Determine the (x, y) coordinate at the center of the cell enclosing the given text.  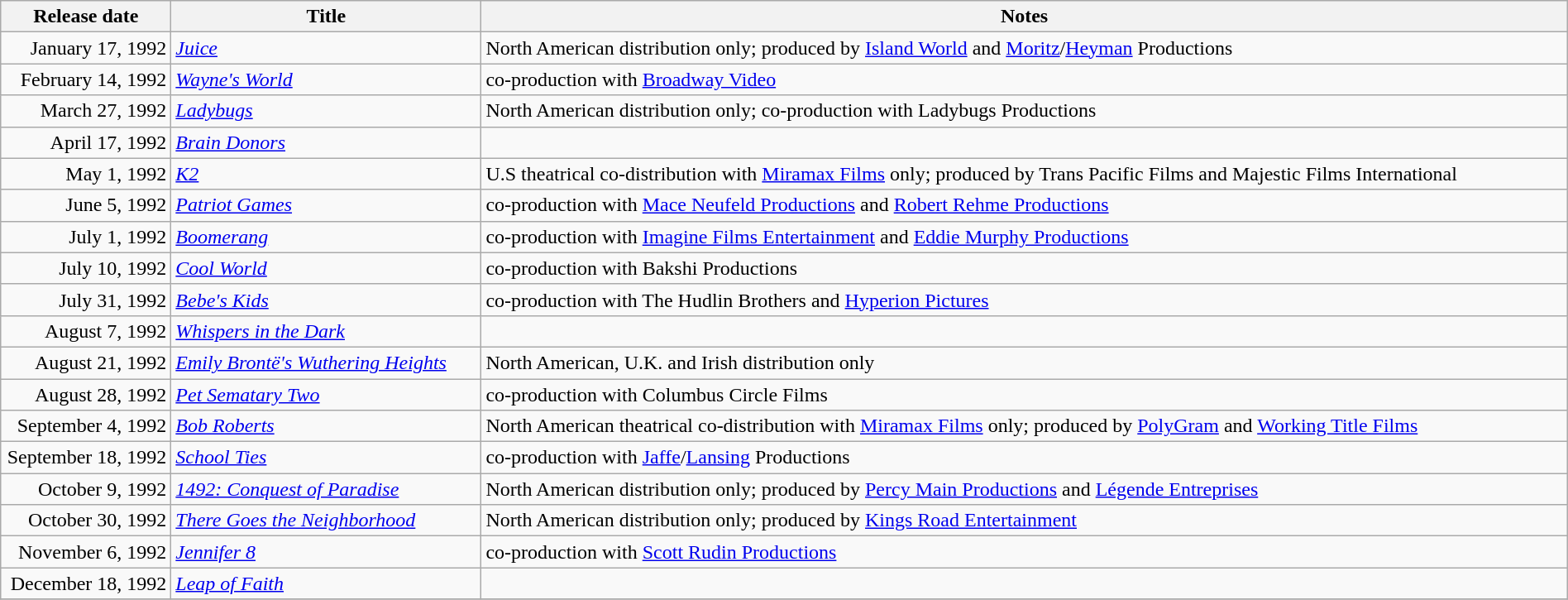
Bob Roberts (326, 426)
Cool World (326, 268)
December 18, 1992 (86, 583)
Leap of Faith (326, 583)
School Ties (326, 458)
Notes (1024, 17)
co-production with The Hudlin Brothers and Hyperion Pictures (1024, 300)
Wayne's World (326, 79)
Ladybugs (326, 111)
co-production with Scott Rudin Productions (1024, 552)
K2 (326, 174)
North American theatrical co-distribution with Miramax Films only; produced by PolyGram and Working Title Films (1024, 426)
Whispers in the Dark (326, 331)
North American distribution only; produced by Percy Main Productions and Légende Entreprises (1024, 489)
co-production with Columbus Circle Films (1024, 395)
July 10, 1992 (86, 268)
Jennifer 8 (326, 552)
North American distribution only; co-production with Ladybugs Productions (1024, 111)
North American, U.K. and Irish distribution only (1024, 362)
Release date (86, 17)
March 27, 1992 (86, 111)
co-production with Jaffe/Lansing Productions (1024, 458)
co-production with Mace Neufeld Productions and Robert Rehme Productions (1024, 205)
August 7, 1992 (86, 331)
July 1, 1992 (86, 237)
September 18, 1992 (86, 458)
Pet Sematary Two (326, 395)
Patriot Games (326, 205)
October 9, 1992 (86, 489)
July 31, 1992 (86, 300)
co-production with Imagine Films Entertainment and Eddie Murphy Productions (1024, 237)
November 6, 1992 (86, 552)
Bebe's Kids (326, 300)
Title (326, 17)
May 1, 1992 (86, 174)
Boomerang (326, 237)
January 17, 1992 (86, 48)
North American distribution only; produced by Island World and Moritz/Heyman Productions (1024, 48)
North American distribution only; produced by Kings Road Entertainment (1024, 521)
U.S theatrical co-distribution with Miramax Films only; produced by Trans Pacific Films and Majestic Films International (1024, 174)
August 21, 1992 (86, 362)
October 30, 1992 (86, 521)
Juice (326, 48)
Emily Brontë's Wuthering Heights (326, 362)
February 14, 1992 (86, 79)
Brain Donors (326, 142)
August 28, 1992 (86, 395)
co-production with Broadway Video (1024, 79)
co-production with Bakshi Productions (1024, 268)
There Goes the Neighborhood (326, 521)
April 17, 1992 (86, 142)
1492: Conquest of Paradise (326, 489)
September 4, 1992 (86, 426)
June 5, 1992 (86, 205)
